Locate the cell with the specified text and output its [X, Y] center coordinate. 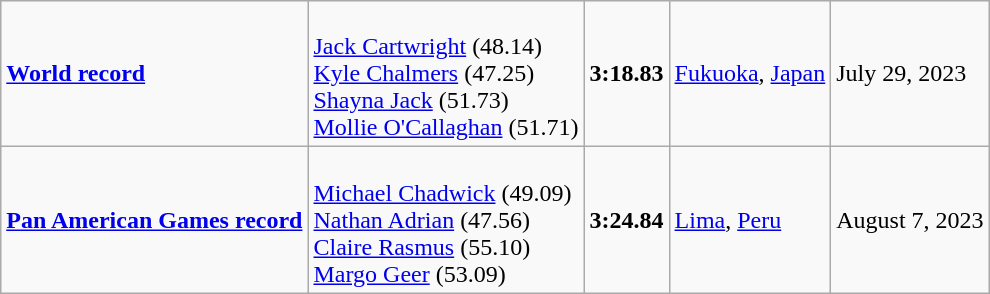
Lima, Peru [750, 220]
August 7, 2023 [910, 220]
World record [154, 74]
Fukuoka, Japan [750, 74]
Michael Chadwick (49.09)Nathan Adrian (47.56)Claire Rasmus (55.10)Margo Geer (53.09) [446, 220]
3:24.84 [626, 220]
Jack Cartwright (48.14)Kyle Chalmers (47.25)Shayna Jack (51.73)Mollie O'Callaghan (51.71) [446, 74]
July 29, 2023 [910, 74]
3:18.83 [626, 74]
Pan American Games record [154, 220]
